Locate the cell with the specified text and output its [x, y] center coordinate. 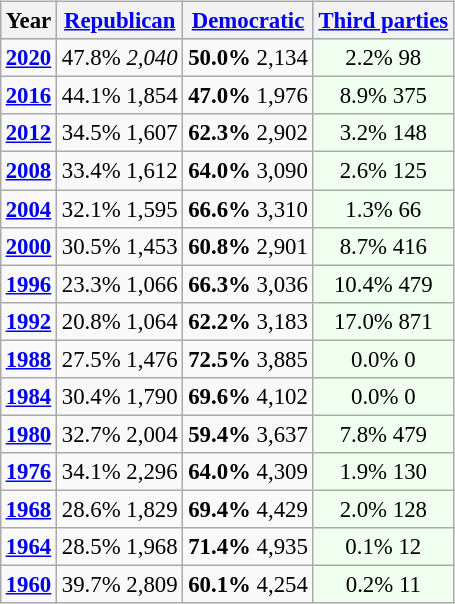
2000 [28, 246]
62.2% 3,183 [248, 321]
60.1% 4,254 [248, 584]
2012 [28, 133]
30.5% 1,453 [120, 246]
Democratic [248, 21]
1976 [28, 472]
60.8% 2,901 [248, 246]
1984 [28, 396]
10.4% 479 [383, 284]
2020 [28, 58]
Republican [120, 21]
0.1% 12 [383, 547]
69.6% 4,102 [248, 396]
20.8% 1,064 [120, 321]
44.1% 1,854 [120, 96]
1964 [28, 547]
0.2% 11 [383, 584]
1996 [28, 284]
1992 [28, 321]
2004 [28, 209]
3.2% 148 [383, 133]
32.7% 2,004 [120, 434]
2008 [28, 171]
28.6% 1,829 [120, 509]
47.0% 1,976 [248, 96]
66.6% 3,310 [248, 209]
71.4% 4,935 [248, 547]
2.6% 125 [383, 171]
50.0% 2,134 [248, 58]
64.0% 4,309 [248, 472]
34.5% 1,607 [120, 133]
33.4% 1,612 [120, 171]
64.0% 3,090 [248, 171]
27.5% 1,476 [120, 359]
1.9% 130 [383, 472]
2.2% 98 [383, 58]
23.3% 1,066 [120, 284]
1988 [28, 359]
8.7% 416 [383, 246]
Third parties [383, 21]
7.8% 479 [383, 434]
69.4% 4,429 [248, 509]
1968 [28, 509]
62.3% 2,902 [248, 133]
2.0% 128 [383, 509]
8.9% 375 [383, 96]
1980 [28, 434]
66.3% 3,036 [248, 284]
32.1% 1,595 [120, 209]
30.4% 1,790 [120, 396]
2016 [28, 96]
47.8% 2,040 [120, 58]
17.0% 871 [383, 321]
1960 [28, 584]
34.1% 2,296 [120, 472]
39.7% 2,809 [120, 584]
Year [28, 21]
1.3% 66 [383, 209]
72.5% 3,885 [248, 359]
28.5% 1,968 [120, 547]
59.4% 3,637 [248, 434]
